Return the (X, Y) coordinate for the center point of the cell that contains the specified text.  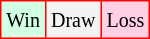
Loss (126, 20)
Win (24, 20)
Draw (72, 20)
